Determine the (X, Y) coordinate at the center of the cell enclosing the given text.  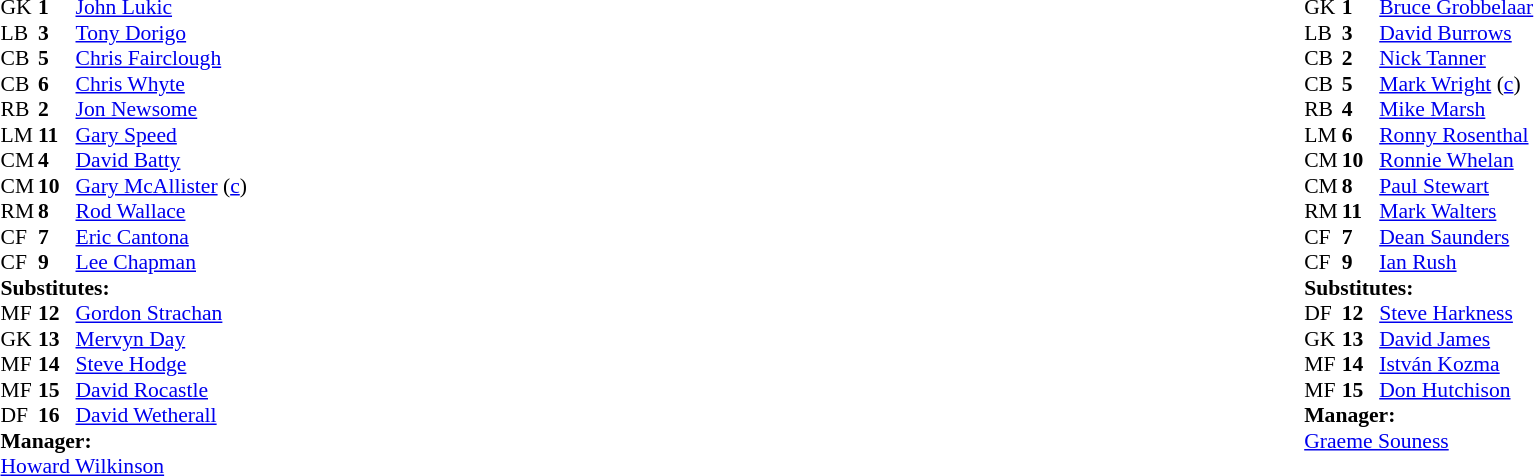
Gary Speed (162, 135)
Jon Newsome (162, 109)
Ian Rush (1456, 263)
Steve Hodge (162, 365)
Steve Harkness (1456, 313)
David Batty (162, 161)
Mark Walters (1456, 211)
Gordon Strachan (162, 313)
Dean Saunders (1456, 237)
Mervyn Day (162, 339)
Gary McAllister (c) (162, 186)
Mike Marsh (1456, 109)
Nick Tanner (1456, 59)
David Rocastle (162, 390)
Don Hutchison (1456, 390)
Mark Wright (c) (1456, 84)
David James (1456, 339)
David Burrows (1456, 33)
David Wetherall (162, 415)
Chris Whyte (162, 84)
Paul Stewart (1456, 186)
16 (57, 415)
Eric Cantona (162, 237)
Graeme Souness (1418, 441)
Ronny Rosenthal (1456, 135)
Chris Fairclough (162, 59)
István Kozma (1456, 365)
Rod Wallace (162, 211)
Lee Chapman (162, 263)
Tony Dorigo (162, 33)
Ronnie Whelan (1456, 161)
